Capture the cell that displays the provided text and extract its [x, y] central coordinate. 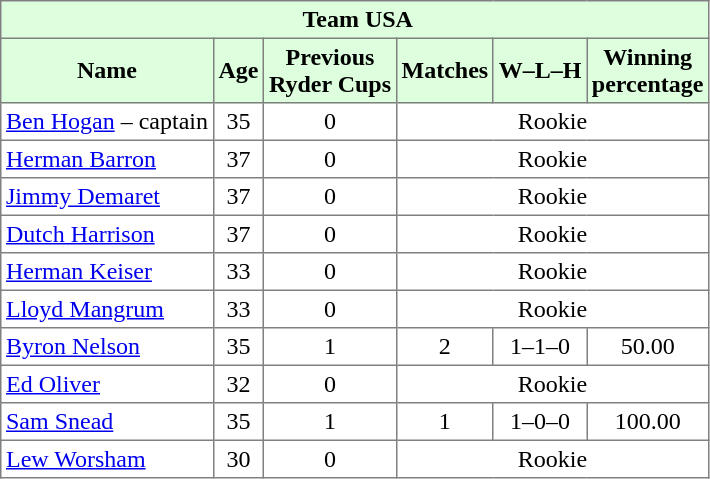
Team USA [355, 20]
100.00 [648, 422]
Byron Nelson [107, 347]
Herman Keiser [107, 272]
Age [238, 70]
Lew Worsham [107, 459]
Matches [444, 70]
32 [238, 384]
Herman Barron [107, 159]
1–0–0 [540, 422]
Jimmy Demaret [107, 197]
30 [238, 459]
Ben Hogan – captain [107, 122]
Lloyd Mangrum [107, 309]
W–L–H [540, 70]
50.00 [648, 347]
1–1–0 [540, 347]
2 [444, 347]
Sam Snead [107, 422]
Winningpercentage [648, 70]
Dutch Harrison [107, 234]
PreviousRyder Cups [330, 70]
Ed Oliver [107, 384]
Name [107, 70]
